Determine the [X, Y] coordinate at the center of the cell enclosing the given text.  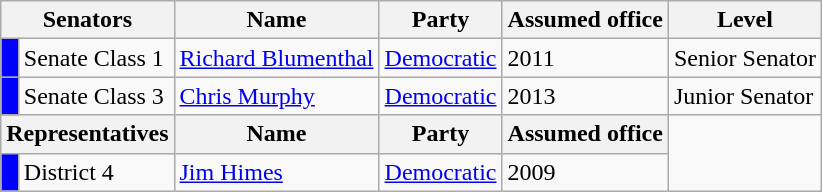
2011 [585, 58]
Senators [88, 20]
Senior Senator [744, 58]
Jim Himes [276, 172]
2009 [585, 172]
Level [744, 20]
Representatives [88, 134]
District 4 [96, 172]
Senate Class 1 [96, 58]
Senate Class 3 [96, 96]
2013 [585, 96]
Junior Senator [744, 96]
Richard Blumenthal [276, 58]
Chris Murphy [276, 96]
